For the text-containing cell, return its midpoint in (x, y) coordinate format. 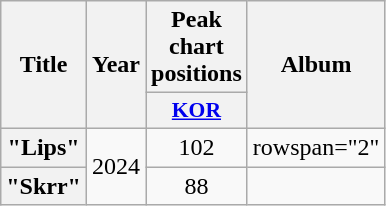
2024 (116, 166)
"Skrr" (44, 185)
Title (44, 65)
Year (116, 65)
88 (197, 185)
KOR (197, 111)
Album (316, 65)
Peak chartpositions (197, 47)
102 (197, 147)
"Lips" (44, 147)
rowspan="2" (316, 147)
